Extract the (X, Y) coordinate from the center of the cell holding the provided text.  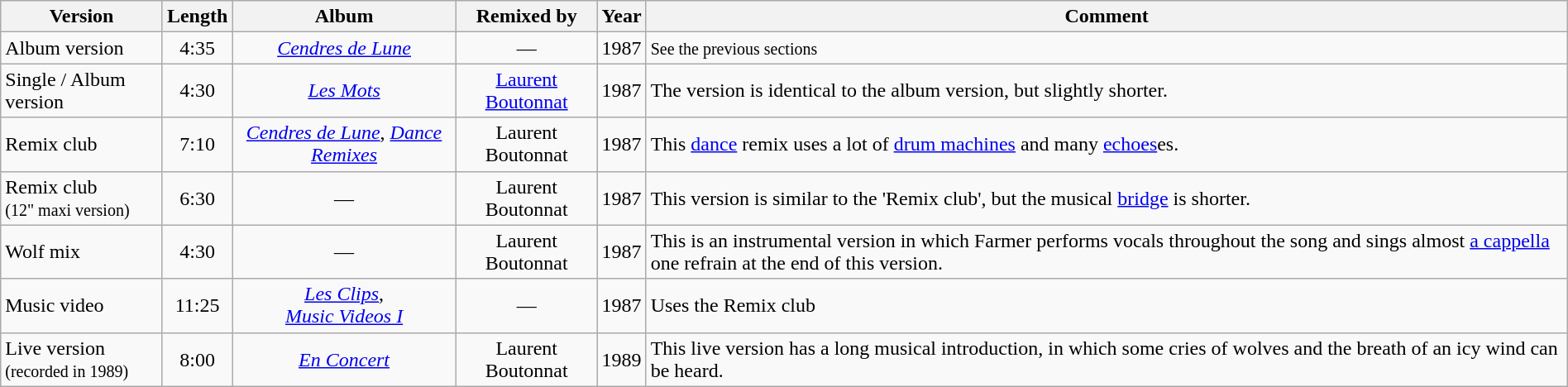
Les Clips, Music Videos I (344, 306)
8:00 (197, 359)
Length (197, 17)
1989 (622, 359)
This live version has a long musical introduction, in which some cries of wolves and the breath of an icy wind can be heard. (1107, 359)
Album (344, 17)
Single / Album version (82, 91)
Remixed by (526, 17)
The version is identical to the album version, but slightly shorter. (1107, 91)
Comment (1107, 17)
Album version (82, 48)
Live version (recorded in 1989) (82, 359)
This version is similar to the 'Remix club', but the musical bridge is shorter. (1107, 198)
En Concert (344, 359)
Uses the Remix club (1107, 306)
Music video (82, 306)
6:30 (197, 198)
Cendres de Lune, Dance Remixes (344, 144)
Remix club (12" maxi version) (82, 198)
11:25 (197, 306)
Version (82, 17)
4:35 (197, 48)
This dance remix uses a lot of drum machines and many echoeses. (1107, 144)
7:10 (197, 144)
See the previous sections (1107, 48)
Cendres de Lune (344, 48)
Wolf mix (82, 251)
Year (622, 17)
Les Mots (344, 91)
Remix club (82, 144)
